Scan for the cell matching the given text and deliver its [x, y] coordinate at center. 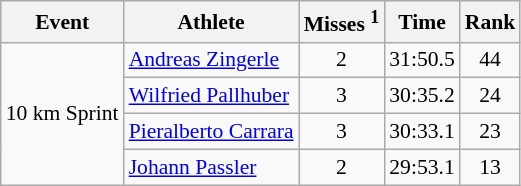
44 [490, 60]
Event [62, 22]
Athlete [212, 22]
Misses 1 [342, 22]
Andreas Zingerle [212, 60]
29:53.1 [422, 167]
Time [422, 22]
30:33.1 [422, 132]
Johann Passler [212, 167]
24 [490, 96]
31:50.5 [422, 60]
Pieralberto Carrara [212, 132]
Wilfried Pallhuber [212, 96]
10 km Sprint [62, 113]
23 [490, 132]
Rank [490, 22]
13 [490, 167]
30:35.2 [422, 96]
